From the cell containing the given text, extract its center point as (X, Y) coordinate. 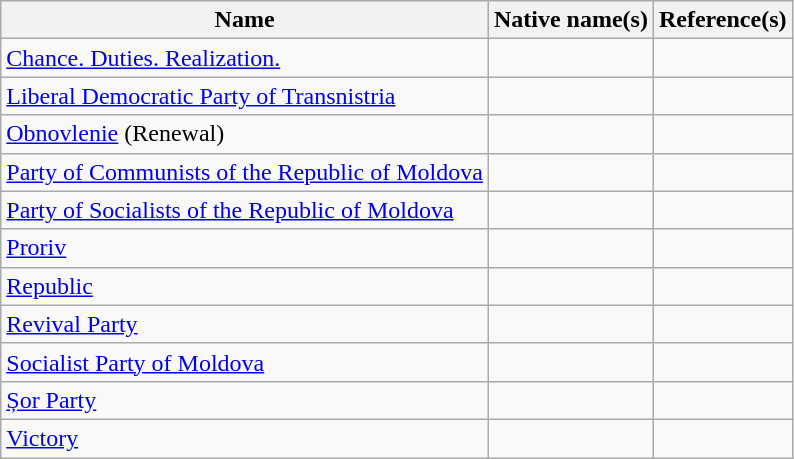
Liberal Democratic Party of Transnistria (245, 96)
Name (245, 20)
Obnovlenie (Renewal) (245, 134)
Party of Socialists of the Republic of Moldova (245, 210)
Chance. Duties. Realization. (245, 58)
Victory (245, 438)
Revival Party (245, 324)
Party of Communists of the Republic of Moldova (245, 172)
Șor Party (245, 400)
Proriv (245, 248)
Reference(s) (722, 20)
Socialist Party of Moldova (245, 362)
Native name(s) (570, 20)
Republic (245, 286)
